Provide the [X, Y] coordinate of the cell's center where the given text is located.  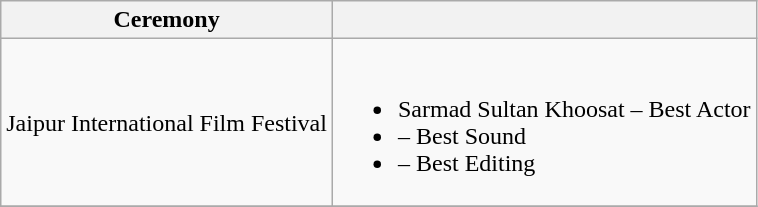
Sarmad Sultan Khoosat – Best Actor– Best Sound– Best Editing [544, 122]
Ceremony [167, 20]
Jaipur International Film Festival [167, 122]
